For the text-containing cell, return its midpoint in (x, y) coordinate format. 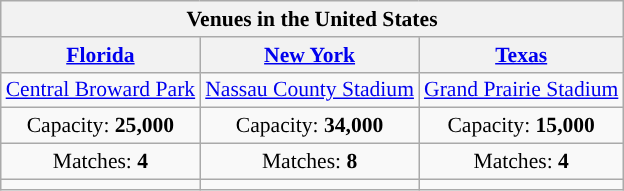
Capacity: 25,000 (101, 126)
Venues in the United States (312, 19)
Grand Prairie Stadium (521, 90)
Capacity: 15,000 (521, 126)
Texas (521, 54)
Florida (101, 54)
Matches: 8 (310, 161)
New York (310, 54)
Nassau County Stadium (310, 90)
Central Broward Park (101, 90)
Capacity: 34,000 (310, 126)
